Capture the cell that displays the provided text and extract its (x, y) central coordinate. 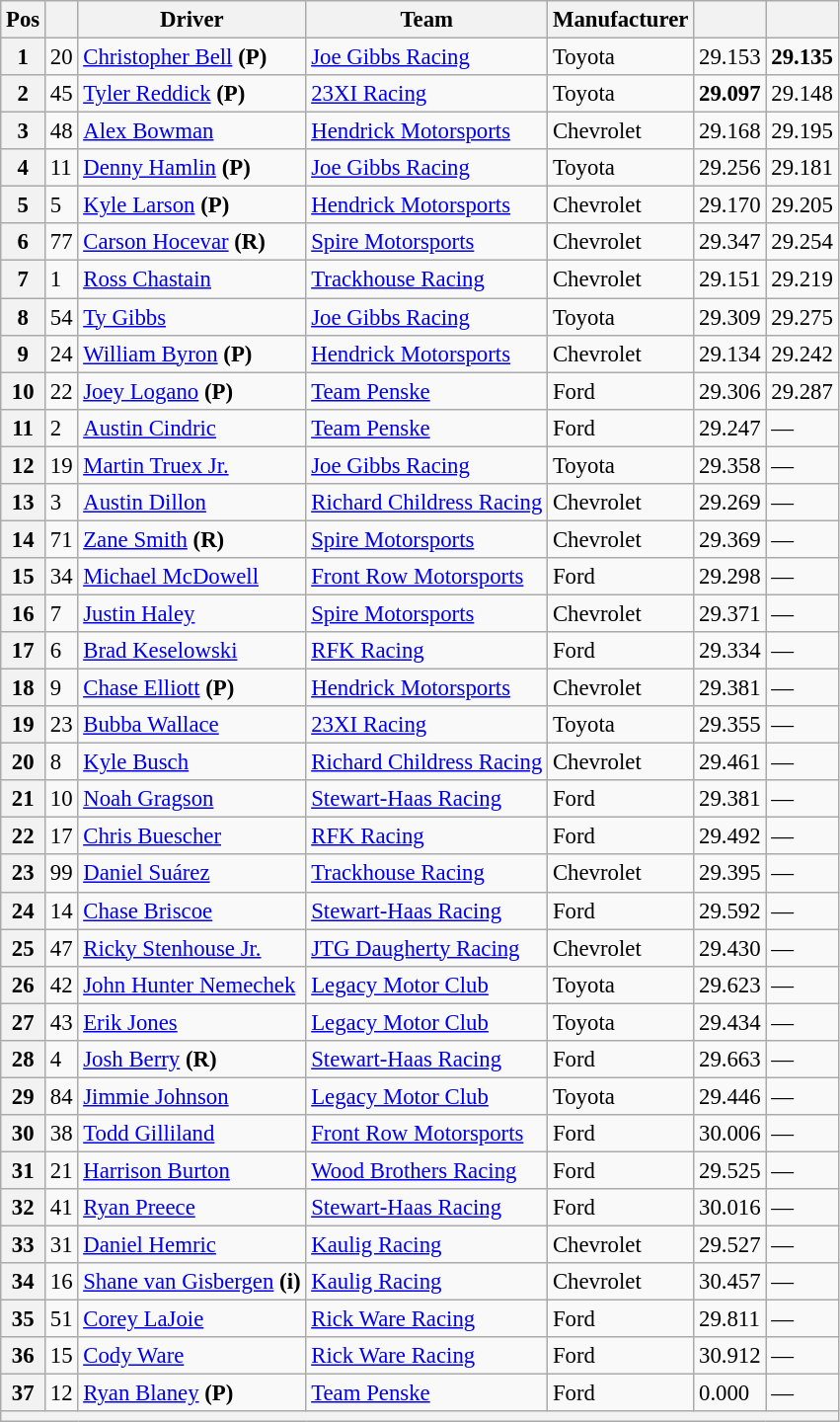
29.134 (730, 354)
Alex Bowman (191, 131)
Team (426, 20)
36 (24, 1356)
37 (24, 1393)
51 (61, 1319)
Carson Hocevar (R) (191, 242)
30.016 (730, 1208)
Kyle Larson (P) (191, 205)
Ricky Stenhouse Jr. (191, 948)
Ryan Blaney (P) (191, 1393)
Pos (24, 20)
29.358 (730, 465)
45 (61, 94)
29.287 (802, 391)
Christopher Bell (P) (191, 57)
29.355 (730, 725)
48 (61, 131)
Ryan Preece (191, 1208)
Zane Smith (R) (191, 539)
29.334 (730, 651)
29.298 (730, 577)
30.457 (730, 1282)
84 (61, 1096)
Corey LaJoie (191, 1319)
29.434 (730, 1022)
29.306 (730, 391)
29.153 (730, 57)
29.097 (730, 94)
Chase Elliott (P) (191, 688)
Michael McDowell (191, 577)
Harrison Burton (191, 1170)
29.525 (730, 1170)
29.275 (802, 317)
Noah Gragson (191, 799)
42 (61, 985)
13 (24, 503)
Shane van Gisbergen (i) (191, 1282)
Chris Buescher (191, 836)
38 (61, 1134)
29.254 (802, 242)
29.592 (730, 910)
Austin Cindric (191, 428)
29.309 (730, 317)
43 (61, 1022)
29.623 (730, 985)
29.492 (730, 836)
William Byron (P) (191, 354)
29.256 (730, 168)
99 (61, 874)
41 (61, 1208)
27 (24, 1022)
Erik Jones (191, 1022)
29.347 (730, 242)
29.369 (730, 539)
Justin Haley (191, 613)
29 (24, 1096)
25 (24, 948)
Denny Hamlin (P) (191, 168)
Brad Keselowski (191, 651)
29.181 (802, 168)
29.168 (730, 131)
Kyle Busch (191, 762)
29.151 (730, 279)
JTG Daugherty Racing (426, 948)
Daniel Suárez (191, 874)
Josh Berry (R) (191, 1060)
Bubba Wallace (191, 725)
28 (24, 1060)
Cody Ware (191, 1356)
Driver (191, 20)
29.663 (730, 1060)
Jimmie Johnson (191, 1096)
Manufacturer (621, 20)
26 (24, 985)
0.000 (730, 1393)
29.461 (730, 762)
18 (24, 688)
35 (24, 1319)
77 (61, 242)
30.006 (730, 1134)
29.148 (802, 94)
Austin Dillon (191, 503)
Tyler Reddick (P) (191, 94)
29.269 (730, 503)
33 (24, 1245)
29.395 (730, 874)
Ross Chastain (191, 279)
29.247 (730, 428)
Chase Briscoe (191, 910)
32 (24, 1208)
Todd Gilliland (191, 1134)
Daniel Hemric (191, 1245)
Joey Logano (P) (191, 391)
29.135 (802, 57)
29.170 (730, 205)
54 (61, 317)
30.912 (730, 1356)
John Hunter Nemechek (191, 985)
29.446 (730, 1096)
29.430 (730, 948)
47 (61, 948)
Martin Truex Jr. (191, 465)
Wood Brothers Racing (426, 1170)
29.195 (802, 131)
30 (24, 1134)
71 (61, 539)
29.219 (802, 279)
29.371 (730, 613)
29.811 (730, 1319)
29.527 (730, 1245)
29.205 (802, 205)
Ty Gibbs (191, 317)
29.242 (802, 354)
